Capture the cell that displays the provided text and extract its [X, Y] central coordinate. 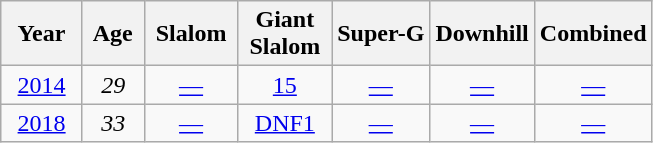
15 [285, 85]
Age [113, 34]
Year [42, 34]
Slalom [191, 34]
33 [113, 123]
DNF1 [285, 123]
Downhill [482, 34]
Combined [593, 34]
2014 [42, 85]
29 [113, 85]
Super-G [381, 34]
Giant Slalom [285, 34]
2018 [42, 123]
